Output the (X, Y) coordinate of the center of the cell containing the given text.  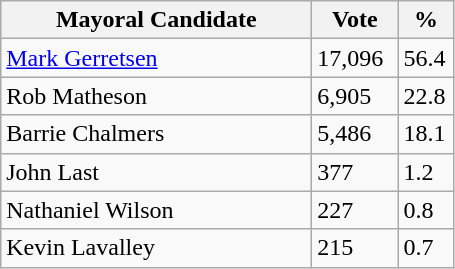
6,905 (355, 96)
22.8 (426, 96)
0.7 (426, 248)
Rob Matheson (156, 96)
1.2 (426, 172)
Nathaniel Wilson (156, 210)
0.8 (426, 210)
56.4 (426, 58)
Mayoral Candidate (156, 20)
John Last (156, 172)
Mark Gerretsen (156, 58)
377 (355, 172)
18.1 (426, 134)
17,096 (355, 58)
Barrie Chalmers (156, 134)
Vote (355, 20)
5,486 (355, 134)
215 (355, 248)
% (426, 20)
227 (355, 210)
Kevin Lavalley (156, 248)
